Identify which cell holds the provided text, then report its [X, Y] central coordinate. 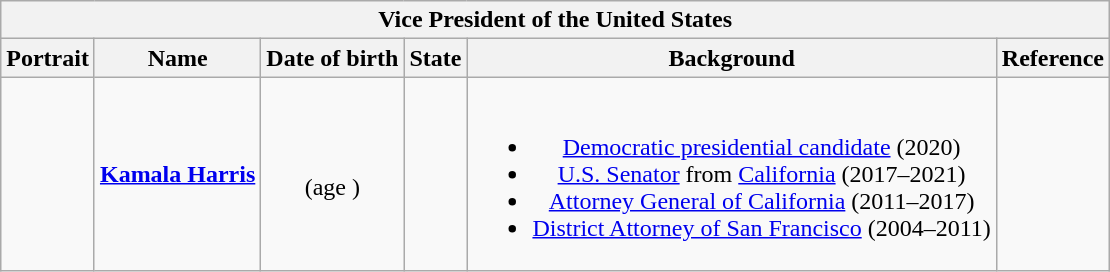
State [436, 58]
Date of birth [332, 58]
Reference [1052, 58]
Vice President of the United States [556, 20]
(age ) [332, 174]
Name [177, 58]
Portrait [48, 58]
Background [732, 58]
Kamala Harris [177, 174]
